Scan for the cell matching the given text and deliver its (x, y) coordinate at center. 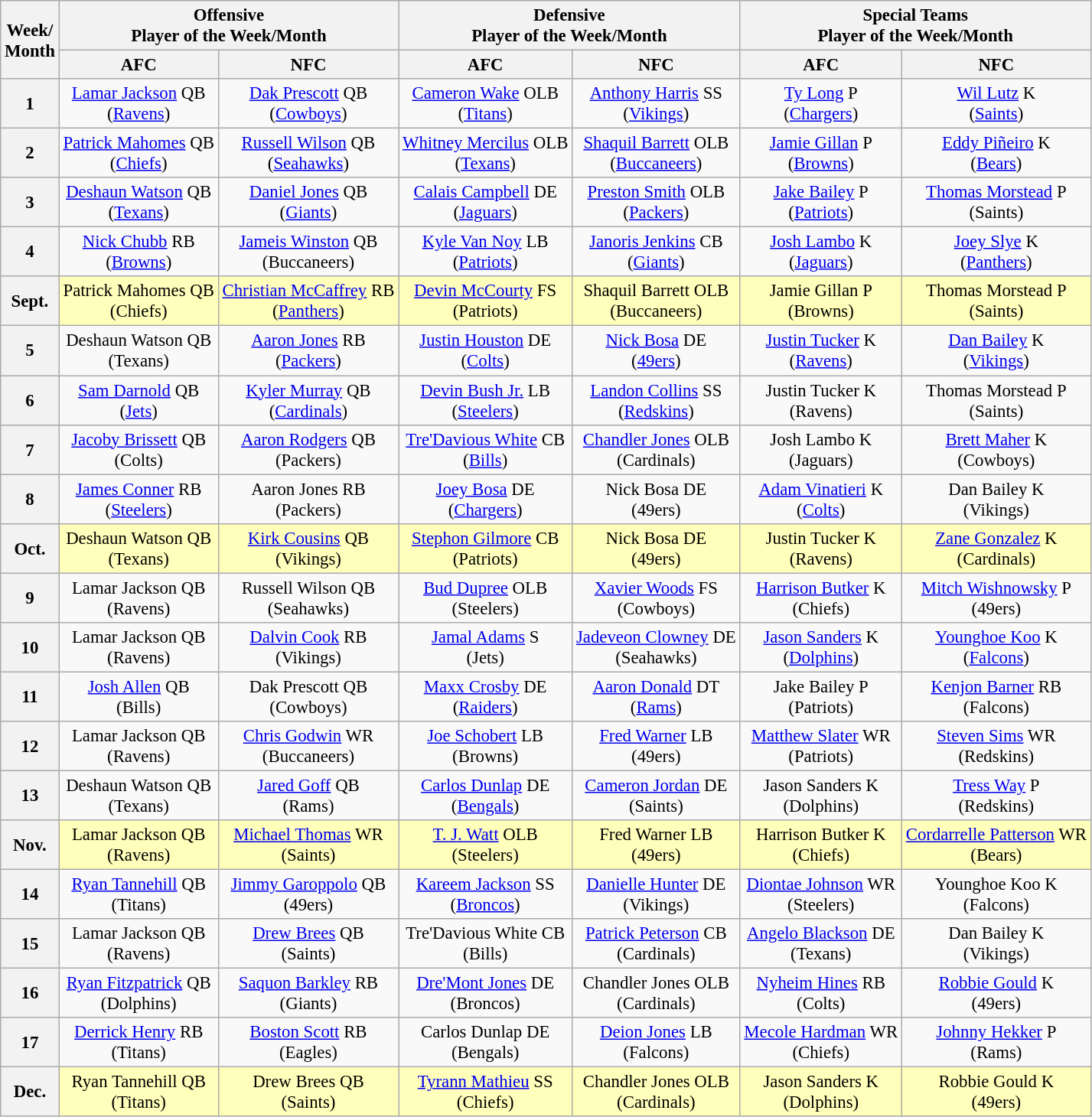
Whitney Mercilus OLB(Texans) (485, 153)
Dre'Mont Jones DE(Broncos) (485, 993)
Josh Allen QB(Bills) (139, 696)
Jake Bailey P(Patriots) (820, 202)
Jamal Adams S(Jets) (485, 647)
Jacoby Brissett QB(Colts) (139, 450)
Devin Bush Jr. LB(Steelers) (485, 401)
8 (30, 499)
Derrick Henry RB(Titans) (139, 1042)
9 (30, 598)
Matthew Slater WR(Patriots) (820, 747)
Jadeveon Clowney DE(Seahawks) (657, 647)
Jake Bailey P (Patriots) (820, 696)
Johnny Hekker P(Rams) (996, 1042)
Jared Goff QB(Rams) (308, 796)
Ryan Fitzpatrick QB(Dolphins) (139, 993)
Steven Sims WR(Redskins) (996, 747)
Tress Way P(Redskins) (996, 796)
Mitch Wishnowsky P(49ers) (996, 598)
Justin Houston DE(Colts) (485, 350)
Joey Bosa DE(Chargers) (485, 499)
Daniel Jones QB(Giants) (308, 202)
Kareem Jackson SS(Broncos) (485, 895)
Ty Long P(Chargers) (820, 104)
OffensivePlayer of the Week/Month (228, 26)
Nyheim Hines RB(Colts) (820, 993)
Stephon Gilmore CB(Patriots) (485, 548)
Michael Thomas WR(Saints) (308, 845)
Kyler Murray QB(Cardinals) (308, 401)
Cameron Jordan DE(Saints) (657, 796)
Week/Month (30, 40)
Aaron Rodgers QB(Packers) (308, 450)
1 (30, 104)
Bud Dupree OLB(Steelers) (485, 598)
Special TeamsPlayer of the Week/Month (915, 26)
Preston Smith OLB(Packers) (657, 202)
Joey Slye K(Panthers) (996, 252)
Brett Maher K(Cowboys) (996, 450)
16 (30, 993)
Angelo Blackson DE(Texans) (820, 944)
Chris Godwin WR(Buccaneers) (308, 747)
14 (30, 895)
Cordarrelle Patterson WR(Bears) (996, 845)
Tyrann Mathieu SS(Chiefs) (485, 1093)
Anthony Harris SS(Vikings) (657, 104)
T. J. Watt OLB(Steelers) (485, 845)
Kyle Van Noy LB(Patriots) (485, 252)
Kirk Cousins QB (Vikings) (308, 548)
Dec. (30, 1093)
Sept. (30, 301)
Landon Collins SS(Redskins) (657, 401)
Joe Schobert LB(Browns) (485, 747)
7 (30, 450)
Kenjon Barner RB(Falcons) (996, 696)
Danielle Hunter DE(Vikings) (657, 895)
11 (30, 696)
Saquon Barkley RB(Giants) (308, 993)
James Conner RB(Steelers) (139, 499)
DefensivePlayer of the Week/Month (569, 26)
12 (30, 747)
Jameis Winston QB(Buccaneers) (308, 252)
5 (30, 350)
15 (30, 944)
Cameron Wake OLB(Titans) (485, 104)
Janoris Jenkins CB(Giants) (657, 252)
Patrick Peterson CB(Cardinals) (657, 944)
Wil Lutz K(Saints) (996, 104)
Dalvin Cook RB(Vikings) (308, 647)
Deion Jones LB(Falcons) (657, 1042)
Calais Campbell DE(Jaguars) (485, 202)
6 (30, 401)
Christian McCaffrey RB(Panthers) (308, 301)
Nick Chubb RB(Browns) (139, 252)
4 (30, 252)
Maxx Crosby DE(Raiders) (485, 696)
17 (30, 1042)
Devin McCourty FS(Patriots) (485, 301)
Zane Gonzalez K(Cardinals) (996, 548)
Nov. (30, 845)
Jimmy Garoppolo QB(49ers) (308, 895)
Sam Darnold QB(Jets) (139, 401)
Boston Scott RB(Eagles) (308, 1042)
Diontae Johnson WR(Steelers) (820, 895)
13 (30, 796)
Mecole Hardman WR(Chiefs) (820, 1042)
Oct. (30, 548)
Eddy Piñeiro K(Bears) (996, 153)
3 (30, 202)
2 (30, 153)
Xavier Woods FS(Cowboys) (657, 598)
Adam Vinatieri K(Colts) (820, 499)
10 (30, 647)
Aaron Donald DT(Rams) (657, 696)
